Provide the [x, y] coordinate of the cell's center where the given text is located.  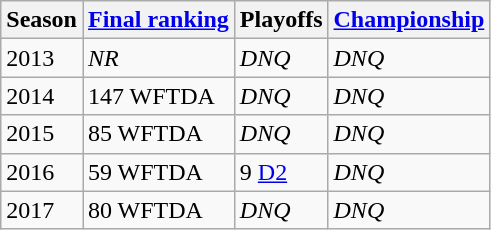
2017 [42, 210]
80 WFTDA [158, 210]
Championship [409, 20]
Season [42, 20]
Playoffs [281, 20]
NR [158, 58]
2014 [42, 96]
2015 [42, 134]
Final ranking [158, 20]
9 D2 [281, 172]
147 WFTDA [158, 96]
2013 [42, 58]
2016 [42, 172]
85 WFTDA [158, 134]
59 WFTDA [158, 172]
